Capture the cell that displays the provided text and extract its [x, y] central coordinate. 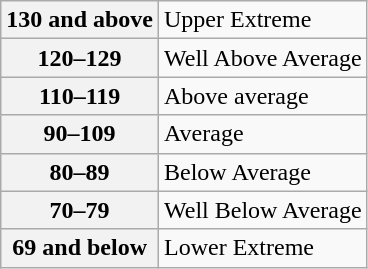
70–79 [80, 210]
Lower Extreme [264, 248]
Above average [264, 96]
80–89 [80, 172]
90–109 [80, 134]
Well Above Average [264, 58]
69 and below [80, 248]
130 and above [80, 20]
Well Below Average [264, 210]
Upper Extreme [264, 20]
Below Average [264, 172]
Average [264, 134]
120–129 [80, 58]
110–119 [80, 96]
